Find where the given text appears and provide that cell's center as [X, Y] coordinate. 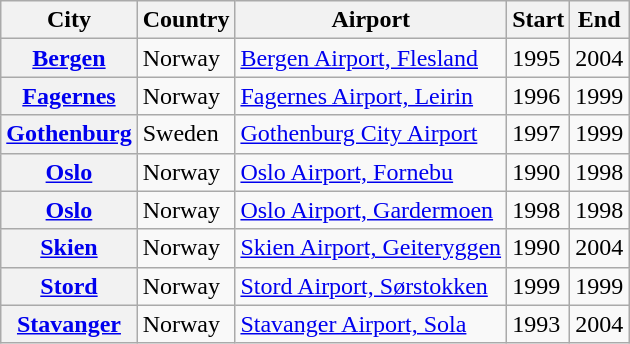
1996 [538, 96]
Fagernes [69, 96]
1997 [538, 134]
Oslo Airport, Fornebu [371, 172]
City [69, 20]
Gothenburg City Airport [371, 134]
Country [186, 20]
Stavanger Airport, Sola [371, 324]
Gothenburg [69, 134]
Sweden [186, 134]
Stavanger [69, 324]
End [600, 20]
Stord [69, 286]
Fagernes Airport, Leirin [371, 96]
1993 [538, 324]
Start [538, 20]
Skien Airport, Geiteryggen [371, 248]
Stord Airport, Sørstokken [371, 286]
Oslo Airport, Gardermoen [371, 210]
Skien [69, 248]
Bergen [69, 58]
Bergen Airport, Flesland [371, 58]
Airport [371, 20]
1995 [538, 58]
